Return the (X, Y) coordinate for the center point of the cell that contains the specified text.  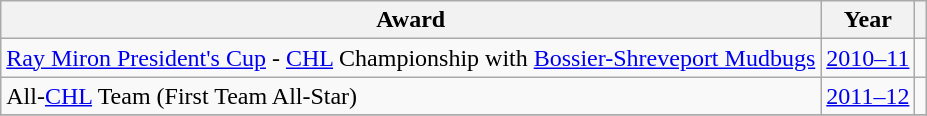
Ray Miron President's Cup - CHL Championship with Bossier-Shreveport Mudbugs (411, 58)
2010–11 (868, 58)
2011–12 (868, 96)
Award (411, 20)
Year (868, 20)
All-CHL Team (First Team All-Star) (411, 96)
